Locate the cell with the specified text and output its [x, y] center coordinate. 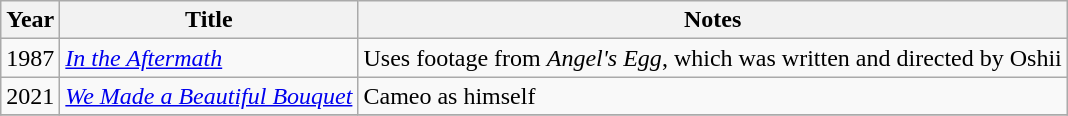
Year [30, 20]
Uses footage from Angel's Egg, which was written and directed by Oshii [712, 58]
2021 [30, 96]
Notes [712, 20]
Cameo as himself [712, 96]
Title [209, 20]
We Made a Beautiful Bouquet [209, 96]
1987 [30, 58]
In the Aftermath [209, 58]
